Pinpoint the cell where the given text exists, returning its [X, Y] midpoint coordinate. 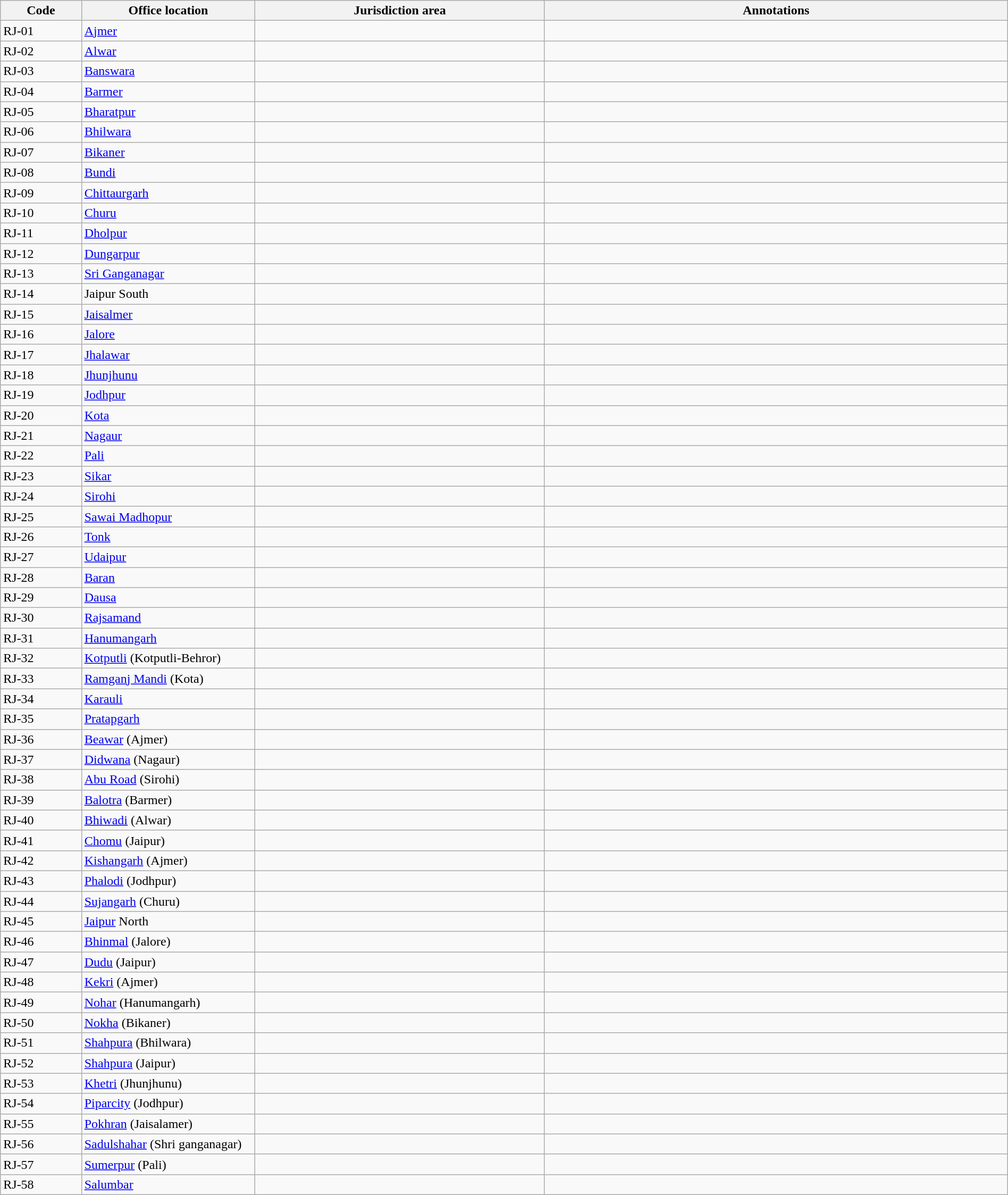
Kota [168, 415]
RJ-54 [41, 1104]
Dungarpur [168, 254]
Pratapgarh [168, 719]
Balotra (Barmer) [168, 800]
RJ-30 [41, 618]
RJ-13 [41, 274]
Chittaurgarh [168, 193]
RJ-52 [41, 1063]
RJ-19 [41, 395]
Tonk [168, 537]
Dholpur [168, 233]
RJ-45 [41, 922]
Abu Road (Sirohi) [168, 780]
Bhiwadi (Alwar) [168, 820]
Ajmer [168, 31]
RJ-24 [41, 496]
Jodhpur [168, 395]
RJ-47 [41, 962]
Code [41, 11]
RJ-09 [41, 193]
Alwar [168, 51]
Shahpura (Bhilwara) [168, 1043]
RJ-51 [41, 1043]
Karauli [168, 699]
RJ-43 [41, 881]
Jhunjhunu [168, 375]
Sawai Madhopur [168, 516]
RJ-55 [41, 1124]
RJ-48 [41, 982]
RJ-01 [41, 31]
Annotations [776, 11]
Kekri (Ajmer) [168, 982]
RJ-28 [41, 577]
RJ-14 [41, 294]
Sikar [168, 476]
Jalore [168, 335]
RJ-27 [41, 557]
Kishangarh (Ajmer) [168, 860]
RJ-34 [41, 699]
Banswara [168, 71]
RJ-10 [41, 213]
RJ-44 [41, 901]
RJ-31 [41, 638]
RJ-07 [41, 152]
Hanumangarh [168, 638]
RJ-03 [41, 71]
Bharatpur [168, 112]
RJ-18 [41, 375]
RJ-37 [41, 759]
RJ-49 [41, 1002]
RJ-41 [41, 840]
Dudu (Jaipur) [168, 962]
RJ-21 [41, 436]
Jaipur North [168, 922]
Jaisalmer [168, 314]
RJ-29 [41, 598]
RJ-22 [41, 456]
Ramganj Mandi (Kota) [168, 679]
Nokha (Bikaner) [168, 1023]
Bundi [168, 172]
Khetri (Jhunjhunu) [168, 1083]
Kotputli (Kotputli-Behror) [168, 658]
Chomu (Jaipur) [168, 840]
Nohar (Hanumangarh) [168, 1002]
RJ-35 [41, 719]
Pokhran (Jaisalamer) [168, 1124]
Office location [168, 11]
Phalodi (Jodhpur) [168, 881]
RJ-02 [41, 51]
Jurisdiction area [400, 11]
RJ-46 [41, 942]
RJ-33 [41, 679]
Bhinmal (Jalore) [168, 942]
Dausa [168, 598]
RJ-15 [41, 314]
Sumerpur (Pali) [168, 1164]
Barmer [168, 91]
RJ-40 [41, 820]
Sri Ganganagar [168, 274]
RJ-11 [41, 233]
RJ-16 [41, 335]
Bikaner [168, 152]
RJ-23 [41, 476]
Piparcity (Jodhpur) [168, 1104]
Churu [168, 213]
Bhilwara [168, 132]
Salumbar [168, 1184]
RJ-56 [41, 1144]
Beawar (Ajmer) [168, 739]
Pali [168, 456]
RJ-05 [41, 112]
RJ-32 [41, 658]
Jaipur South [168, 294]
RJ-17 [41, 355]
Rajsamand [168, 618]
RJ-53 [41, 1083]
Jhalawar [168, 355]
RJ-39 [41, 800]
Baran [168, 577]
RJ-06 [41, 132]
RJ-25 [41, 516]
RJ-50 [41, 1023]
RJ-20 [41, 415]
Shahpura (Jaipur) [168, 1063]
Udaipur [168, 557]
Sujangarh (Churu) [168, 901]
RJ-26 [41, 537]
Sadulshahar (Shri ganganagar) [168, 1144]
Sirohi [168, 496]
RJ-57 [41, 1164]
RJ-42 [41, 860]
RJ-36 [41, 739]
Didwana (Nagaur) [168, 759]
Nagaur [168, 436]
RJ-58 [41, 1184]
RJ-38 [41, 780]
RJ-04 [41, 91]
RJ-12 [41, 254]
RJ-08 [41, 172]
